For the text-containing cell, return its midpoint in (X, Y) coordinate format. 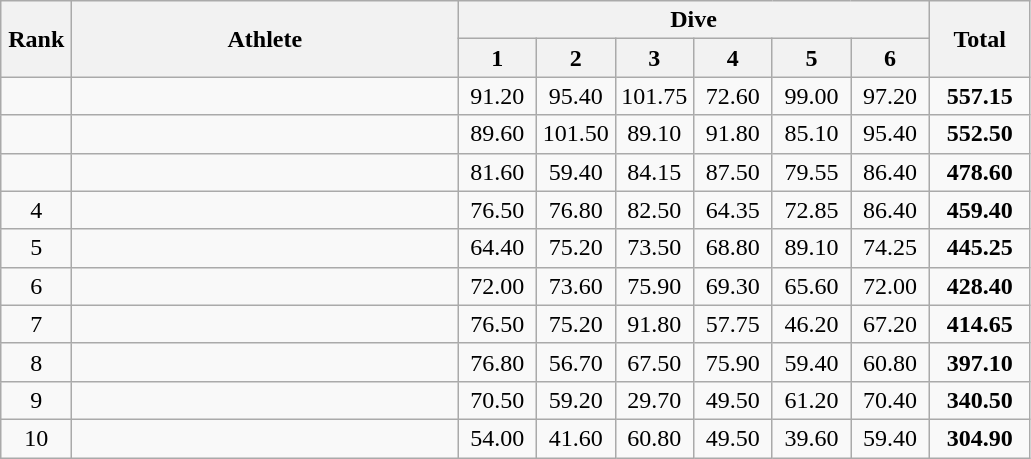
340.50 (980, 400)
Total (980, 39)
2 (576, 58)
91.20 (498, 96)
56.70 (576, 362)
46.20 (812, 324)
7 (36, 324)
459.40 (980, 210)
72.85 (812, 210)
Rank (36, 39)
428.40 (980, 286)
97.20 (890, 96)
67.50 (654, 362)
3 (654, 58)
73.50 (654, 248)
82.50 (654, 210)
54.00 (498, 438)
29.70 (654, 400)
304.90 (980, 438)
74.25 (890, 248)
557.15 (980, 96)
9 (36, 400)
84.15 (654, 172)
72.60 (734, 96)
101.75 (654, 96)
41.60 (576, 438)
64.40 (498, 248)
87.50 (734, 172)
39.60 (812, 438)
68.80 (734, 248)
Athlete (265, 39)
73.60 (576, 286)
478.60 (980, 172)
8 (36, 362)
67.20 (890, 324)
99.00 (812, 96)
414.65 (980, 324)
69.30 (734, 286)
85.10 (812, 134)
10 (36, 438)
70.40 (890, 400)
Dive (694, 20)
59.20 (576, 400)
552.50 (980, 134)
89.60 (498, 134)
445.25 (980, 248)
397.10 (980, 362)
64.35 (734, 210)
101.50 (576, 134)
70.50 (498, 400)
81.60 (498, 172)
65.60 (812, 286)
57.75 (734, 324)
1 (498, 58)
79.55 (812, 172)
61.20 (812, 400)
